Determine the [X, Y] coordinate at the center of the cell enclosing the given text.  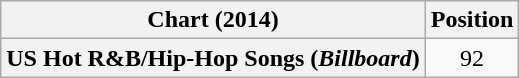
Position [472, 20]
US Hot R&B/Hip-Hop Songs (Billboard) [213, 58]
Chart (2014) [213, 20]
92 [472, 58]
